Provide the (x, y) coordinate of the cell's center where the given text is located.  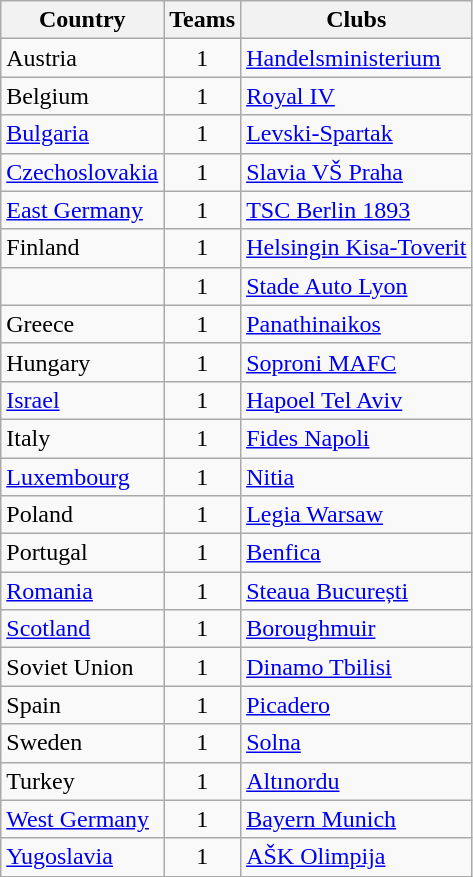
Finland (82, 248)
West Germany (82, 819)
Soproni MAFC (356, 362)
Yugoslavia (82, 857)
Teams (202, 20)
Spain (82, 705)
Steaua București (356, 591)
Slavia VŠ Praha (356, 172)
Hungary (82, 362)
Stade Auto Lyon (356, 286)
Nitia (356, 477)
Bulgaria (82, 134)
Soviet Union (82, 667)
Turkey (82, 781)
Italy (82, 438)
Austria (82, 58)
Scotland (82, 629)
TSC Berlin 1893 (356, 210)
Sweden (82, 743)
Panathinaikos (356, 324)
Czechoslovakia (82, 172)
Greece (82, 324)
Picadero (356, 705)
Helsingin Kisa-Toverit (356, 248)
Benfica (356, 553)
Romania (82, 591)
Dinamo Tbilisi (356, 667)
Israel (82, 400)
Poland (82, 515)
Legia Warsaw (356, 515)
Bayern Munich (356, 819)
Royal IV (356, 96)
Country (82, 20)
Fides Napoli (356, 438)
Hapoel Tel Aviv (356, 400)
Levski-Spartak (356, 134)
Luxembourg (82, 477)
Handelsministerium (356, 58)
AŠK Olimpija (356, 857)
Belgium (82, 96)
East Germany (82, 210)
Clubs (356, 20)
Altınordu (356, 781)
Boroughmuir (356, 629)
Portugal (82, 553)
Solna (356, 743)
